Locate the cell with the specified text and output its (X, Y) center coordinate. 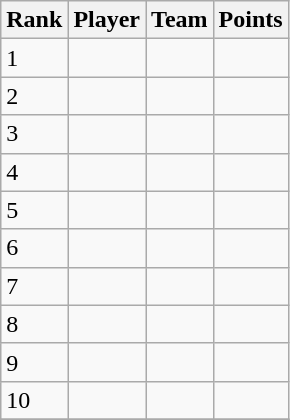
6 (34, 248)
9 (34, 362)
5 (34, 210)
2 (34, 96)
Points (250, 20)
Rank (34, 20)
3 (34, 134)
4 (34, 172)
Team (180, 20)
7 (34, 286)
Player (107, 20)
10 (34, 400)
1 (34, 58)
8 (34, 324)
